Detect which cell encompasses the target text, then output its (x, y) center coordinate. 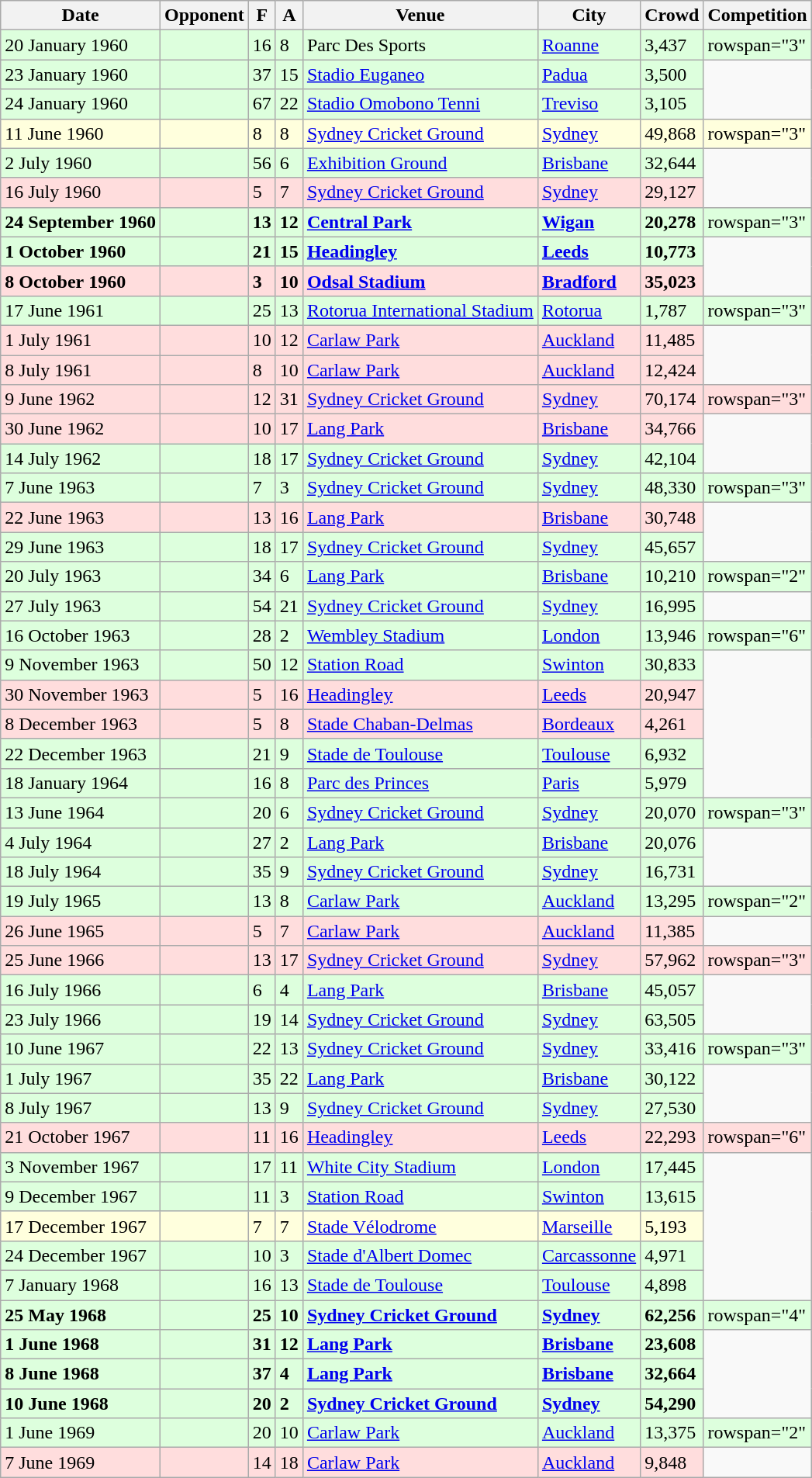
30 November 1963 (81, 694)
10 June 1967 (81, 1049)
21 October 1967 (81, 1137)
5,193 (672, 1226)
16,995 (672, 606)
19 (262, 1019)
42,104 (672, 459)
Venue (420, 16)
22 December 1963 (81, 753)
16 July 1966 (81, 990)
3,105 (672, 104)
30,748 (672, 517)
13,946 (672, 635)
Paris (589, 783)
27 July 1963 (81, 606)
10 June 1968 (81, 1404)
23 January 1960 (81, 74)
3,500 (672, 74)
Stade d'Albert Domec (420, 1255)
Stadio Euganeo (420, 74)
17 June 1961 (81, 310)
35,023 (672, 281)
25 June 1966 (81, 961)
67 (262, 104)
26 June 1965 (81, 931)
Date (81, 16)
20,278 (672, 222)
24 January 1960 (81, 104)
White City Stadium (420, 1167)
Competition (757, 16)
20,070 (672, 812)
11,385 (672, 931)
3 November 1967 (81, 1167)
Parc Des Sports (420, 45)
70,174 (672, 400)
16 October 1963 (81, 635)
6,932 (672, 753)
48,330 (672, 488)
1 July 1961 (81, 340)
5,979 (672, 783)
Stade Chaban-Delmas (420, 724)
Odsal Stadium (420, 281)
24 December 1967 (81, 1255)
13,375 (672, 1433)
4,261 (672, 724)
12,424 (672, 370)
Treviso (589, 104)
rowspan="4" (757, 1315)
62,256 (672, 1315)
54 (262, 606)
Wembley Stadium (420, 635)
7 June 1969 (81, 1462)
Exhibition Ground (420, 163)
9,848 (672, 1462)
Rotorua (589, 310)
Bradford (589, 281)
19 July 1965 (81, 902)
27 (262, 842)
2 July 1960 (81, 163)
1,787 (672, 310)
13,295 (672, 902)
7 January 1968 (81, 1285)
57,962 (672, 961)
17 December 1967 (81, 1226)
30,122 (672, 1078)
8 July 1961 (81, 370)
9 December 1967 (81, 1196)
16,731 (672, 872)
Central Park (420, 222)
33,416 (672, 1049)
13 June 1964 (81, 812)
34 (262, 576)
27,530 (672, 1108)
1 June 1969 (81, 1433)
23 July 1966 (81, 1019)
30,833 (672, 665)
25 May 1968 (81, 1315)
20 July 1963 (81, 576)
8 December 1963 (81, 724)
Rotorua International Stadium (420, 310)
10,210 (672, 576)
29,127 (672, 192)
10,773 (672, 251)
32,664 (672, 1374)
9 November 1963 (81, 665)
28 (262, 635)
32,644 (672, 163)
14 July 1962 (81, 459)
8 October 1960 (81, 281)
22,293 (672, 1137)
F (262, 16)
Stade Vélodrome (420, 1226)
45,057 (672, 990)
A (289, 16)
56 (262, 163)
18 July 1964 (81, 872)
20,076 (672, 842)
30 June 1962 (81, 429)
22 June 1963 (81, 517)
City (589, 16)
Carcassonne (589, 1255)
18 January 1964 (81, 783)
11 June 1960 (81, 133)
1 July 1967 (81, 1078)
9 June 1962 (81, 400)
20,947 (672, 694)
Padua (589, 74)
34,766 (672, 429)
29 June 1963 (81, 547)
3,437 (672, 45)
Marseille (589, 1226)
13,615 (672, 1196)
Bordeaux (589, 724)
Stadio Omobono Tenni (420, 104)
Opponent (204, 16)
17,445 (672, 1167)
Wigan (589, 222)
11,485 (672, 340)
16 July 1960 (81, 192)
4,971 (672, 1255)
4,898 (672, 1285)
8 June 1968 (81, 1374)
50 (262, 665)
4 July 1964 (81, 842)
1 October 1960 (81, 251)
49,868 (672, 133)
8 July 1967 (81, 1108)
7 June 1963 (81, 488)
54,290 (672, 1404)
Crowd (672, 16)
Parc des Princes (420, 783)
Roanne (589, 45)
24 September 1960 (81, 222)
1 June 1968 (81, 1345)
63,505 (672, 1019)
20 January 1960 (81, 45)
23,608 (672, 1345)
45,657 (672, 547)
